Identify which cell holds the provided text, then report its (X, Y) central coordinate. 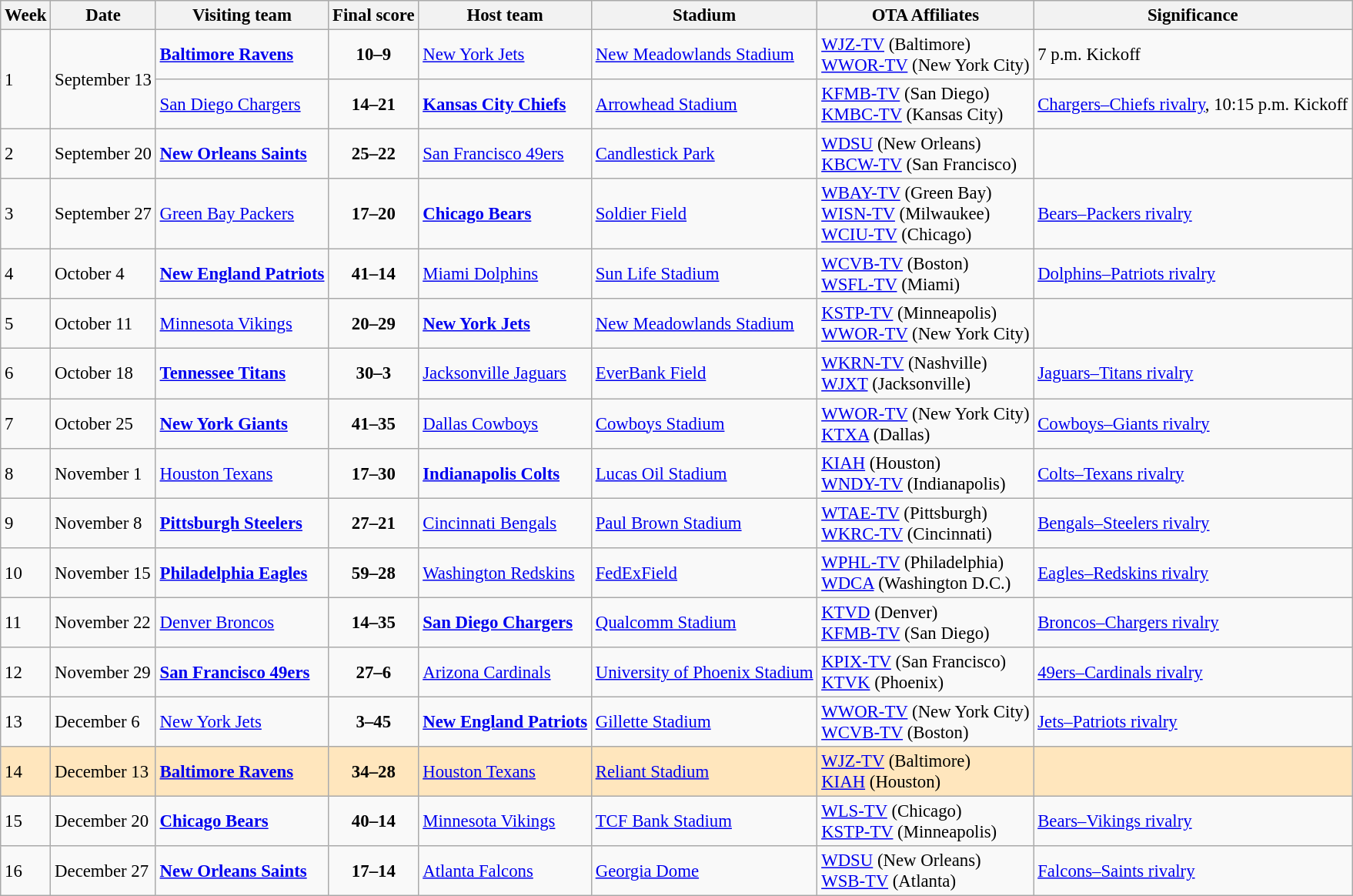
KSTP-TV (Minneapolis)WWOR-TV (New York City) (925, 323)
Denver Broncos (242, 622)
15 (26, 821)
Significance (1193, 15)
September 20 (103, 154)
14–35 (374, 622)
Stadium (703, 15)
25–22 (374, 154)
11 (26, 622)
Reliant Stadium (703, 771)
November 15 (103, 573)
Green Bay Packers (242, 214)
WWOR-TV (New York City)WCVB-TV (Boston) (925, 722)
KFMB-TV (San Diego)KMBC-TV (Kansas City) (925, 105)
13 (26, 722)
September 13 (103, 80)
Gillette Stadium (703, 722)
December 6 (103, 722)
WTAE-TV (Pittsburgh)WKRC-TV (Cincinnati) (925, 523)
WBAY-TV (Green Bay)WISN-TV (Milwaukee)WCIU-TV (Chicago) (925, 214)
FedExField (703, 573)
Georgia Dome (703, 871)
49ers–Cardinals rivalry (1193, 673)
Tennessee Titans (242, 374)
Miami Dolphins (505, 274)
Cowboys Stadium (703, 423)
WWOR-TV (New York City)KTXA (Dallas) (925, 423)
9 (26, 523)
EverBank Field (703, 374)
Washington Redskins (505, 573)
Colts–Texans rivalry (1193, 473)
October 18 (103, 374)
5 (26, 323)
7 p.m. Kickoff (1193, 55)
December 27 (103, 871)
Lucas Oil Stadium (703, 473)
Jacksonville Jaguars (505, 374)
KTVD (Denver)KFMB-TV (San Diego) (925, 622)
3–45 (374, 722)
27–21 (374, 523)
WKRN-TV (Nashville)WJXT (Jacksonville) (925, 374)
12 (26, 673)
2 (26, 154)
Dolphins–Patriots rivalry (1193, 274)
September 27 (103, 214)
WPHL-TV (Philadelphia)WDCA (Washington D.C.) (925, 573)
Sun Life Stadium (703, 274)
Chargers–Chiefs rivalry, 10:15 p.m. Kickoff (1193, 105)
Eagles–Redskins rivalry (1193, 573)
Atlanta Falcons (505, 871)
WCVB-TV (Boston)WSFL-TV (Miami) (925, 274)
8 (26, 473)
November 1 (103, 473)
KPIX-TV (San Francisco)KTVK (Phoenix) (925, 673)
41–14 (374, 274)
October 11 (103, 323)
Dallas Cowboys (505, 423)
November 29 (103, 673)
40–14 (374, 821)
WJZ-TV (Baltimore)WWOR-TV (New York City) (925, 55)
7 (26, 423)
New York Giants (242, 423)
Cincinnati Bengals (505, 523)
October 4 (103, 274)
17–14 (374, 871)
WJZ-TV (Baltimore)KIAH (Houston) (925, 771)
Soldier Field (703, 214)
Broncos–Chargers rivalry (1193, 622)
December 13 (103, 771)
Bears–Packers rivalry (1193, 214)
KIAH (Houston)WNDY-TV (Indianapolis) (925, 473)
Paul Brown Stadium (703, 523)
41–35 (374, 423)
Philadelphia Eagles (242, 573)
Bengals–Steelers rivalry (1193, 523)
59–28 (374, 573)
Jets–Patriots rivalry (1193, 722)
Visiting team (242, 15)
16 (26, 871)
WDSU (New Orleans)KBCW-TV (San Francisco) (925, 154)
Arrowhead Stadium (703, 105)
University of Phoenix Stadium (703, 673)
Kansas City Chiefs (505, 105)
Week (26, 15)
Indianapolis Colts (505, 473)
November 8 (103, 523)
October 25 (103, 423)
3 (26, 214)
Jaguars–Titans rivalry (1193, 374)
Pittsburgh Steelers (242, 523)
Bears–Vikings rivalry (1193, 821)
TCF Bank Stadium (703, 821)
Date (103, 15)
1 (26, 80)
Final score (374, 15)
Candlestick Park (703, 154)
Cowboys–Giants rivalry (1193, 423)
6 (26, 374)
4 (26, 274)
Falcons–Saints rivalry (1193, 871)
OTA Affiliates (925, 15)
14–21 (374, 105)
10 (26, 573)
Qualcomm Stadium (703, 622)
30–3 (374, 374)
14 (26, 771)
December 20 (103, 821)
Host team (505, 15)
27–6 (374, 673)
WLS-TV (Chicago)KSTP-TV (Minneapolis) (925, 821)
17–20 (374, 214)
17–30 (374, 473)
34–28 (374, 771)
10–9 (374, 55)
20–29 (374, 323)
WDSU (New Orleans)WSB-TV (Atlanta) (925, 871)
Arizona Cardinals (505, 673)
November 22 (103, 622)
